Output the [x, y] coordinate of the center of the cell containing the given text.  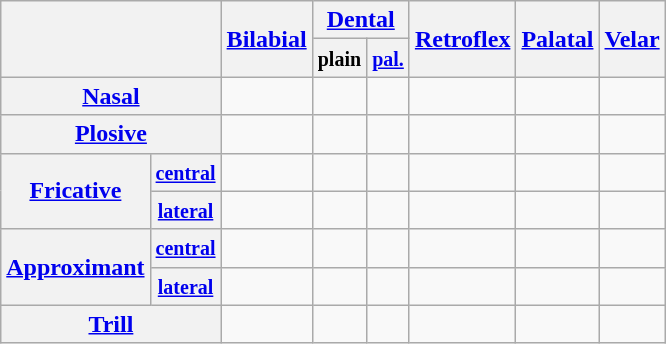
Approximant [76, 267]
Bilabial [266, 39]
Velar [632, 39]
Fricative [76, 191]
Dental [360, 20]
Trill [111, 324]
Palatal [558, 39]
Retroflex [462, 39]
Nasal [111, 96]
Plosive [111, 134]
pal. [388, 58]
plain [339, 58]
